Pinpoint the cell where the given text exists, returning its [x, y] midpoint coordinate. 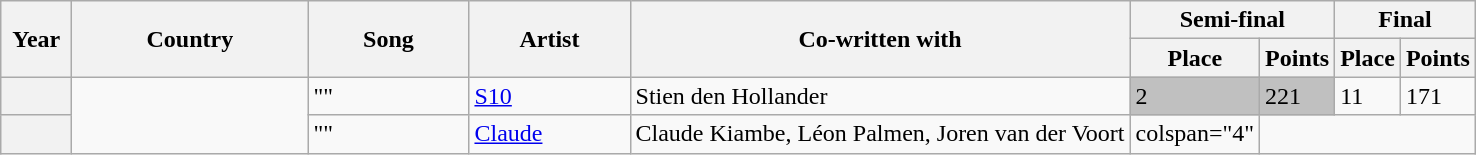
colspan="4" [1195, 134]
Co-written with [880, 39]
221 [1298, 96]
11 [1368, 96]
S10 [550, 96]
Artist [550, 39]
Claude Kiambe, Léon Palmen, Joren van der Voort [880, 134]
Year [36, 39]
Country [190, 39]
Final [1406, 20]
2 [1195, 96]
171 [1438, 96]
Claude [550, 134]
Semi-final [1232, 20]
Stien den Hollander [880, 96]
Song [388, 39]
